Output the (X, Y) coordinate of the center of the cell containing the given text.  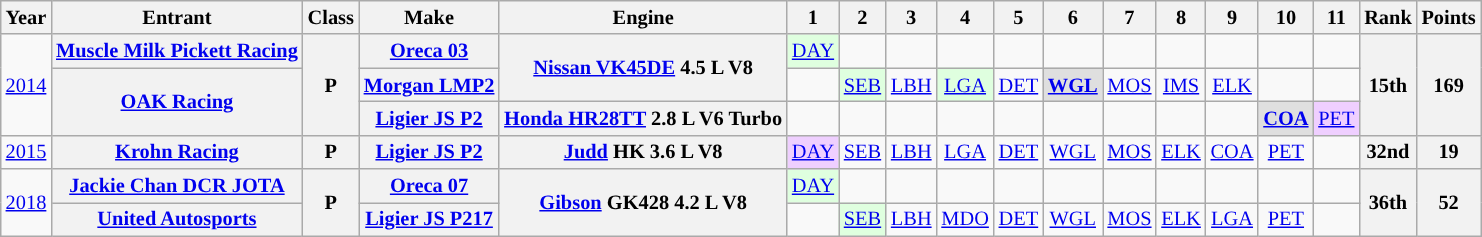
52 (1449, 202)
Jackie Chan DCR JOTA (176, 186)
36th (1388, 202)
Entrant (176, 17)
6 (1073, 17)
Points (1449, 17)
Make (429, 17)
5 (1018, 17)
2014 (26, 84)
1 (813, 17)
Class (331, 17)
15th (1388, 84)
3 (911, 17)
2015 (26, 152)
9 (1232, 17)
Oreca 03 (429, 51)
169 (1449, 84)
Nissan VK45DE 4.5 L V8 (643, 68)
8 (1180, 17)
4 (964, 17)
Ligier JS P217 (429, 219)
Krohn Racing (176, 152)
Muscle Milk Pickett Racing (176, 51)
Engine (643, 17)
United Autosports (176, 219)
32nd (1388, 152)
Judd HK 3.6 L V8 (643, 152)
Gibson GK428 4.2 L V8 (643, 202)
Honda HR28TT 2.8 L V6 Turbo (643, 118)
7 (1130, 17)
10 (1286, 17)
Oreca 07 (429, 186)
19 (1449, 152)
2018 (26, 202)
2 (862, 17)
Year (26, 17)
Rank (1388, 17)
OAK Racing (176, 102)
MDO (964, 219)
IMS (1180, 85)
11 (1336, 17)
Morgan LMP2 (429, 85)
